Locate the cell with the specified text and output its (x, y) center coordinate. 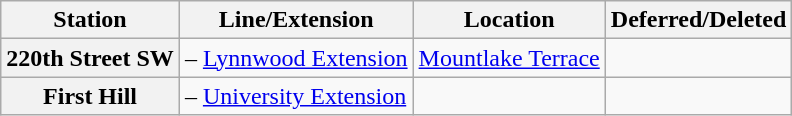
Deferred/Deleted (698, 20)
Location (509, 20)
Mountlake Terrace (509, 58)
– Lynnwood Extension (296, 58)
Line/Extension (296, 20)
220th Street SW (90, 58)
First Hill (90, 96)
– University Extension (296, 96)
Station (90, 20)
